Capture the cell that displays the provided text and extract its [x, y] central coordinate. 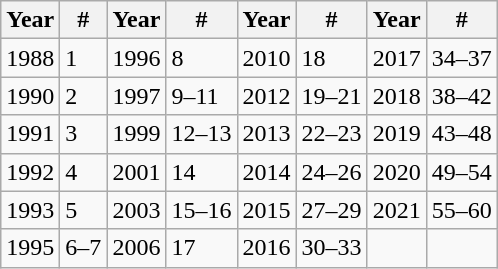
2018 [396, 96]
27–29 [332, 210]
2013 [266, 134]
1999 [136, 134]
2014 [266, 172]
3 [84, 134]
43–48 [462, 134]
22–23 [332, 134]
2 [84, 96]
1996 [136, 58]
5 [84, 210]
2010 [266, 58]
2012 [266, 96]
38–42 [462, 96]
1988 [30, 58]
2019 [396, 134]
14 [202, 172]
1991 [30, 134]
1993 [30, 210]
30–33 [332, 248]
34–37 [462, 58]
2021 [396, 210]
8 [202, 58]
1992 [30, 172]
2006 [136, 248]
15–16 [202, 210]
49–54 [462, 172]
2017 [396, 58]
1997 [136, 96]
2015 [266, 210]
6–7 [84, 248]
1990 [30, 96]
2020 [396, 172]
17 [202, 248]
19–21 [332, 96]
1995 [30, 248]
2001 [136, 172]
4 [84, 172]
18 [332, 58]
2003 [136, 210]
2016 [266, 248]
1 [84, 58]
24–26 [332, 172]
9–11 [202, 96]
55–60 [462, 210]
12–13 [202, 134]
